Find where the given text appears and provide that cell's center as (x, y) coordinate. 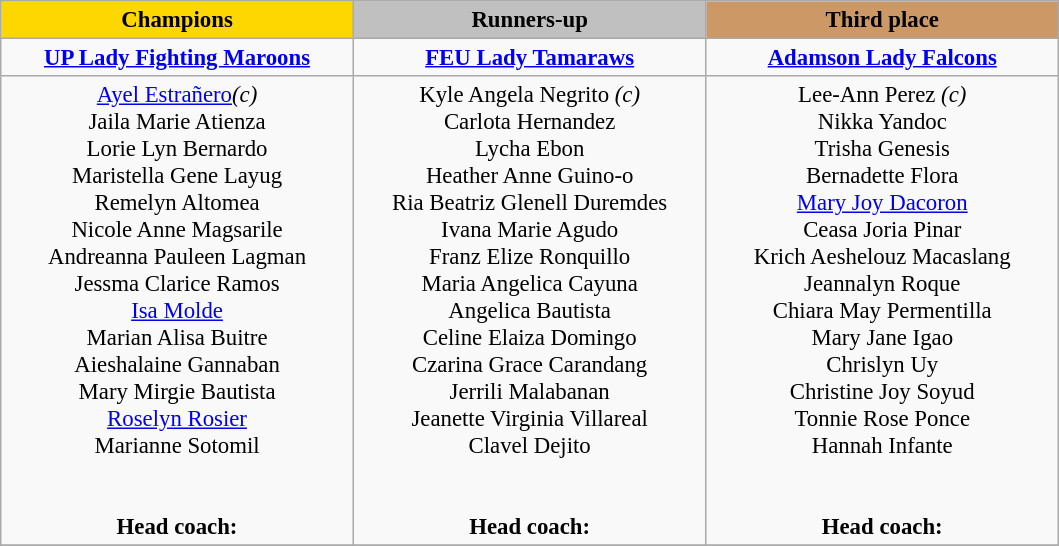
Runners-up (530, 20)
Third place (882, 20)
Adamson Lady Falcons (882, 58)
UP Lady Fighting Maroons (178, 58)
FEU Lady Tamaraws (530, 58)
Champions (178, 20)
